Extract the (x, y) coordinate from the center of the cell holding the provided text.  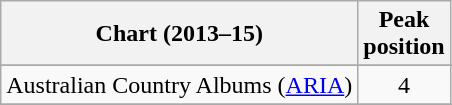
Peakposition (404, 34)
Chart (2013–15) (180, 34)
4 (404, 85)
Australian Country Albums (ARIA) (180, 85)
